From the cell containing the given text, extract its center point as (X, Y) coordinate. 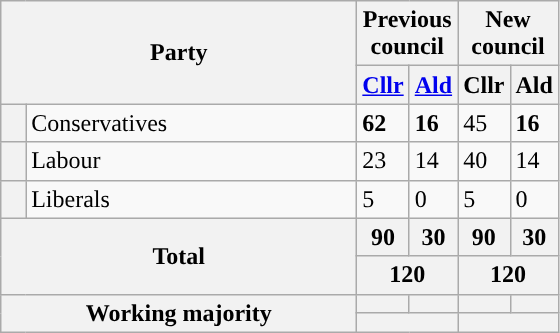
New council (508, 34)
Labour (192, 161)
40 (484, 161)
23 (383, 161)
Working majority (179, 313)
Liberals (192, 199)
Conservatives (192, 123)
45 (484, 123)
Previous council (408, 34)
62 (383, 123)
Total (179, 256)
Party (179, 52)
